Provide the (x, y) coordinate of the cell's center where the given text is located.  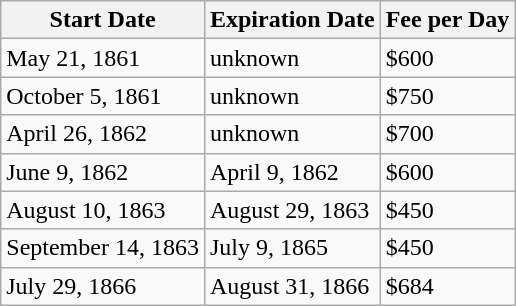
$750 (448, 96)
July 29, 1866 (103, 286)
August 31, 1866 (292, 286)
Fee per Day (448, 20)
August 29, 1863 (292, 210)
April 26, 1862 (103, 134)
July 9, 1865 (292, 248)
April 9, 1862 (292, 172)
May 21, 1861 (103, 58)
October 5, 1861 (103, 96)
Start Date (103, 20)
September 14, 1863 (103, 248)
$684 (448, 286)
$700 (448, 134)
June 9, 1862 (103, 172)
August 10, 1863 (103, 210)
Expiration Date (292, 20)
